Provide the (x, y) coordinate of the cell's center where the given text is located.  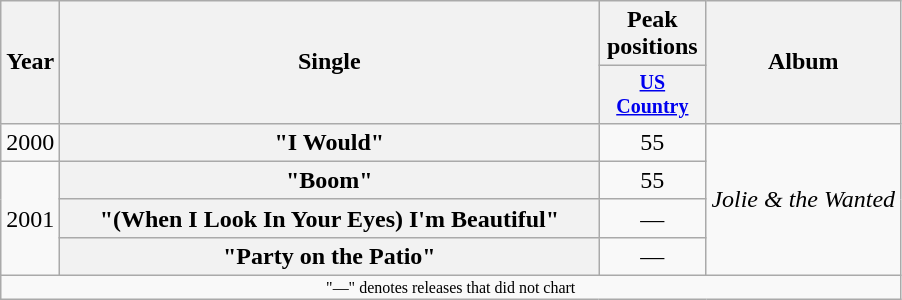
"(When I Look In Your Eyes) I'm Beautiful" (330, 218)
US Country (652, 94)
2000 (30, 142)
2001 (30, 218)
"I Would" (330, 142)
"—" denotes releases that did not chart (451, 288)
Single (330, 62)
Year (30, 62)
Peak positions (652, 34)
"Boom" (330, 180)
Jolie & the Wanted (804, 199)
Album (804, 62)
"Party on the Patio" (330, 256)
